Detect which cell encompasses the target text, then output its (x, y) center coordinate. 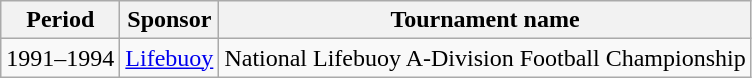
Sponsor (170, 20)
Lifebuoy (170, 58)
Period (60, 20)
1991–1994 (60, 58)
National Lifebuoy A-Division Football Championship (485, 58)
Tournament name (485, 20)
